Extract the (X, Y) coordinate from the center of the cell holding the provided text.  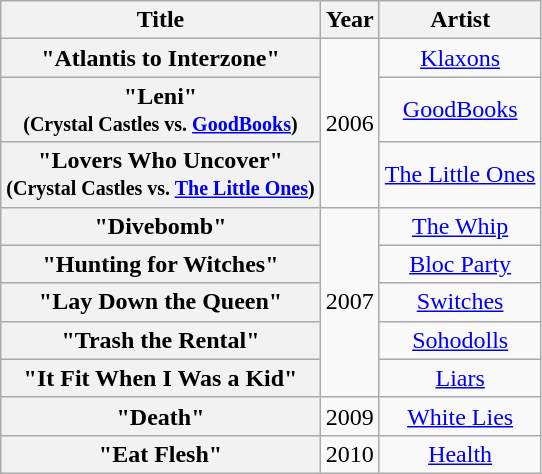
2006 (350, 123)
Sohodolls (460, 340)
"Leni"(Crystal Castles vs. GoodBooks) (160, 110)
"Atlantis to Interzone" (160, 58)
"Lay Down the Queen" (160, 302)
Bloc Party (460, 264)
Switches (460, 302)
The Whip (460, 226)
Year (350, 20)
2009 (350, 416)
"Eat Flesh" (160, 454)
Artist (460, 20)
"It Fit When I Was a Kid" (160, 378)
The Little Ones (460, 174)
Title (160, 20)
"Lovers Who Uncover"(Crystal Castles vs. The Little Ones) (160, 174)
GoodBooks (460, 110)
White Lies (460, 416)
"Trash the Rental" (160, 340)
2007 (350, 302)
Liars (460, 378)
"Divebomb" (160, 226)
"Death" (160, 416)
Klaxons (460, 58)
Health (460, 454)
2010 (350, 454)
"Hunting for Witches" (160, 264)
